Capture the cell that displays the provided text and extract its (X, Y) central coordinate. 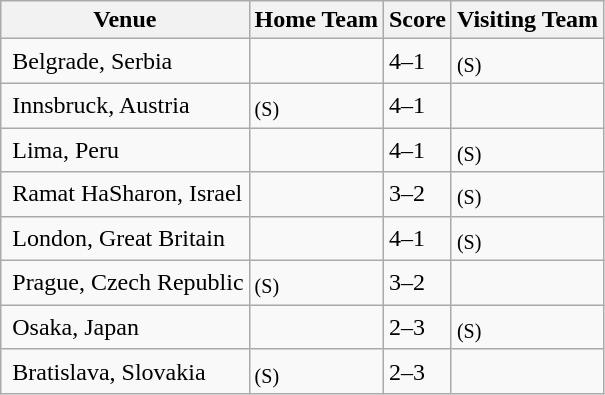
Home Team (316, 20)
London, Great Britain (125, 238)
Belgrade, Serbia (125, 61)
Lima, Peru (125, 150)
Ramat HaSharon, Israel (125, 194)
Venue (125, 20)
Prague, Czech Republic (125, 283)
Bratislava, Slovakia (125, 371)
Visiting Team (527, 20)
Osaka, Japan (125, 327)
Innsbruck, Austria (125, 105)
Score (417, 20)
